For the text-containing cell, return its midpoint in (x, y) coordinate format. 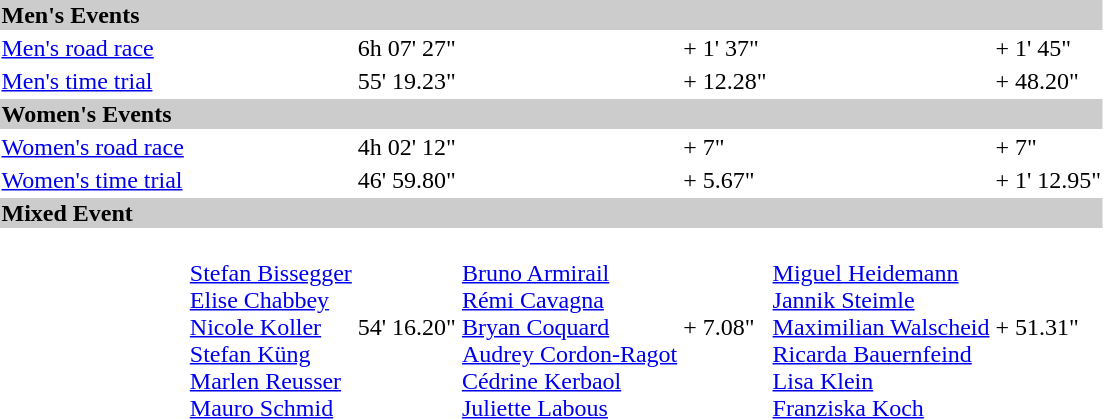
46' 59.80" (406, 180)
+ 5.67" (725, 180)
Women's Events (552, 114)
+ 12.28" (725, 81)
Men's time trial (92, 81)
Men's Events (552, 15)
6h 07' 27" (406, 48)
Women's road race (92, 147)
+ 1' 12.95" (1048, 180)
+ 1' 37" (725, 48)
4h 02' 12" (406, 147)
+ 48.20" (1048, 81)
55' 19.23" (406, 81)
+ 1' 45" (1048, 48)
Men's road race (92, 48)
Mixed Event (552, 213)
Women's time trial (92, 180)
